Scan for the cell matching the given text and deliver its [X, Y] coordinate at center. 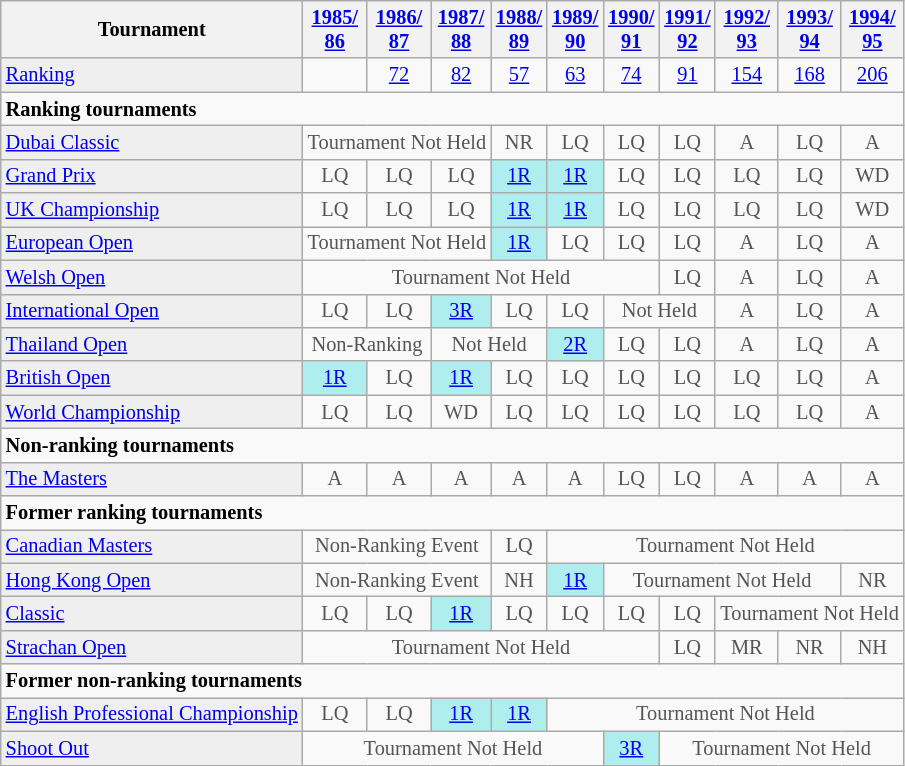
Non-ranking tournaments [452, 445]
Thailand Open [152, 344]
Strachan Open [152, 647]
1985/86 [335, 29]
Canadian Masters [152, 546]
1989/90 [575, 29]
1986/87 [399, 29]
1990/91 [631, 29]
91 [687, 75]
1987/88 [461, 29]
Non-Ranking [368, 344]
82 [461, 75]
International Open [152, 311]
Hong Kong Open [152, 580]
168 [810, 75]
Welsh Open [152, 277]
Former non-ranking tournaments [452, 681]
British Open [152, 378]
UK Championship [152, 210]
Dubai Classic [152, 142]
Former ranking tournaments [452, 513]
1993/94 [810, 29]
1992/93 [746, 29]
1994/95 [872, 29]
1991/92 [687, 29]
English Professional Championship [152, 714]
74 [631, 75]
World Championship [152, 412]
72 [399, 75]
Grand Prix [152, 176]
57 [519, 75]
2R [575, 344]
Ranking [152, 75]
Ranking tournaments [452, 109]
Tournament [152, 29]
154 [746, 75]
European Open [152, 243]
206 [872, 75]
MR [746, 647]
Shoot Out [152, 748]
The Masters [152, 479]
63 [575, 75]
Classic [152, 613]
1988/89 [519, 29]
